Search for the cell housing the specified text and yield its [X, Y] center coordinate. 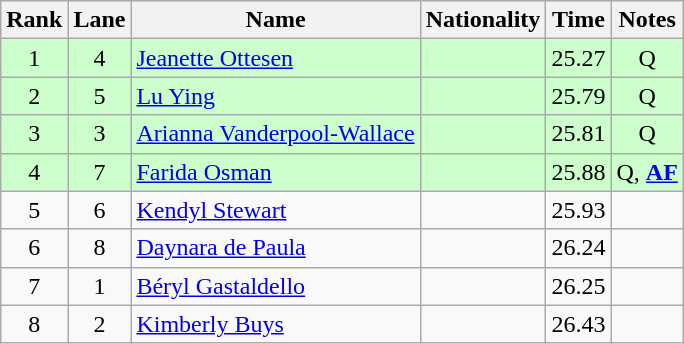
25.88 [578, 172]
Notes [647, 20]
25.79 [578, 96]
25.27 [578, 58]
Lane [100, 20]
Béryl Gastaldello [276, 286]
Kimberly Buys [276, 324]
Rank [34, 20]
Arianna Vanderpool-Wallace [276, 134]
25.81 [578, 134]
25.93 [578, 210]
Time [578, 20]
Jeanette Ottesen [276, 58]
Lu Ying [276, 96]
26.24 [578, 248]
Q, AF [647, 172]
Kendyl Stewart [276, 210]
Daynara de Paula [276, 248]
26.43 [578, 324]
Nationality [483, 20]
Farida Osman [276, 172]
26.25 [578, 286]
Name [276, 20]
